From the cell containing the given text, extract its center point as [x, y] coordinate. 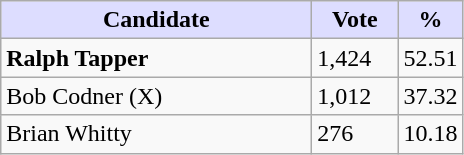
276 [355, 134]
Candidate [156, 20]
Ralph Tapper [156, 58]
Vote [355, 20]
1,012 [355, 96]
% [430, 20]
37.32 [430, 96]
52.51 [430, 58]
Brian Whitty [156, 134]
Bob Codner (X) [156, 96]
1,424 [355, 58]
10.18 [430, 134]
